Pinpoint the cell where the given text exists, returning its [X, Y] midpoint coordinate. 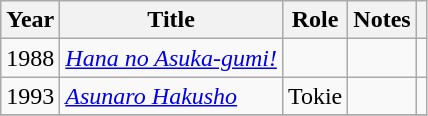
Role [314, 20]
Title [172, 20]
1993 [30, 96]
Year [30, 20]
Hana no Asuka-gumi! [172, 58]
1988 [30, 58]
Notes [382, 20]
Tokie [314, 96]
Asunaro Hakusho [172, 96]
